Pinpoint the cell where the given text exists, returning its (x, y) midpoint coordinate. 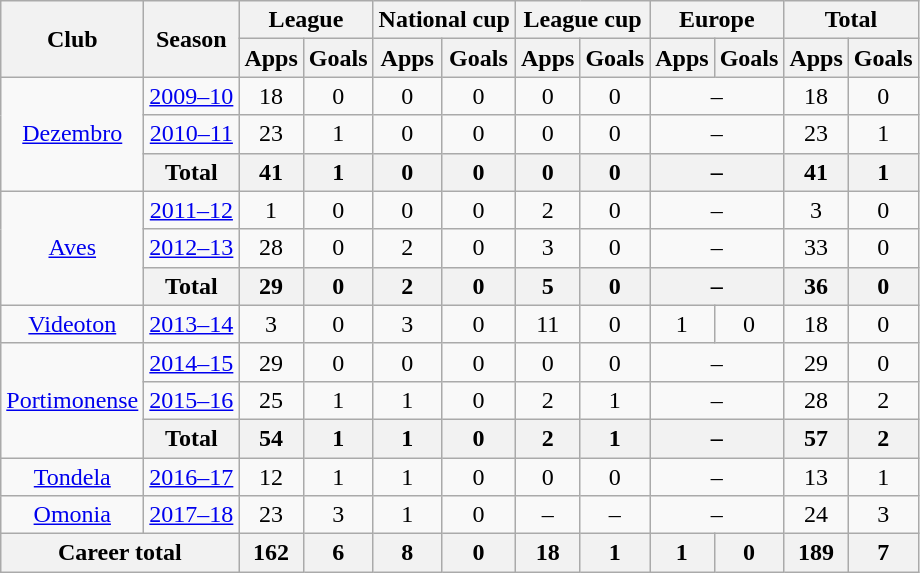
National cup (444, 20)
54 (271, 438)
Aves (72, 248)
2010–11 (192, 134)
2014–15 (192, 362)
8 (407, 553)
2009–10 (192, 96)
162 (271, 553)
12 (271, 477)
League cup (582, 20)
Dezembro (72, 134)
2012–13 (192, 248)
5 (547, 286)
33 (816, 248)
League (306, 20)
Portimonense (72, 400)
36 (816, 286)
Videoton (72, 324)
Omonia (72, 515)
2011–12 (192, 210)
2016–17 (192, 477)
2015–16 (192, 400)
2017–18 (192, 515)
24 (816, 515)
Season (192, 39)
7 (883, 553)
57 (816, 438)
6 (338, 553)
Tondela (72, 477)
Career total (120, 553)
Europe (717, 20)
13 (816, 477)
11 (547, 324)
189 (816, 553)
Club (72, 39)
25 (271, 400)
2013–14 (192, 324)
